Capture the cell that displays the provided text and extract its [X, Y] central coordinate. 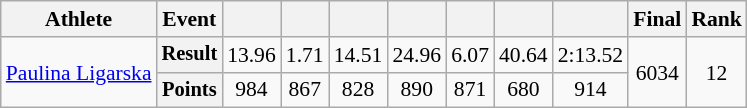
Result [190, 55]
40.64 [524, 55]
Event [190, 19]
867 [305, 90]
2:13.52 [590, 55]
Athlete [79, 19]
Points [190, 90]
984 [252, 90]
680 [524, 90]
Rank [716, 19]
871 [470, 90]
6034 [657, 72]
890 [416, 90]
6.07 [470, 55]
12 [716, 72]
13.96 [252, 55]
Final [657, 19]
Paulina Ligarska [79, 72]
1.71 [305, 55]
828 [358, 90]
24.96 [416, 55]
14.51 [358, 55]
914 [590, 90]
